Return the (X, Y) coordinate for the center point of the cell that contains the specified text.  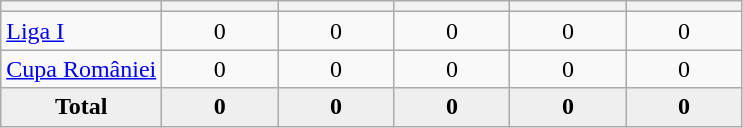
Liga I (82, 31)
Cupa României (82, 69)
Total (82, 107)
